Locate the cell with the specified text and output its [X, Y] center coordinate. 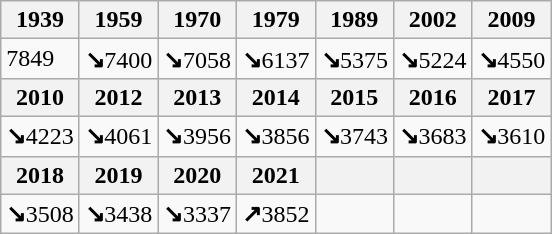
↘7400 [118, 59]
2015 [354, 97]
↘7058 [198, 59]
2021 [276, 175]
2017 [512, 97]
↘3683 [434, 136]
2020 [198, 175]
2016 [434, 97]
2010 [40, 97]
1939 [40, 20]
2009 [512, 20]
↘6137 [276, 59]
2018 [40, 175]
1979 [276, 20]
↘4061 [118, 136]
↘3743 [354, 136]
7849 [40, 59]
1970 [198, 20]
↘4223 [40, 136]
1989 [354, 20]
↘3508 [40, 214]
↘5224 [434, 59]
2019 [118, 175]
2014 [276, 97]
↘3610 [512, 136]
2012 [118, 97]
↘3956 [198, 136]
↘3438 [118, 214]
↘5375 [354, 59]
↘3856 [276, 136]
↗3852 [276, 214]
↘3337 [198, 214]
↘4550 [512, 59]
2002 [434, 20]
1959 [118, 20]
2013 [198, 97]
